Find where the given text appears and provide that cell's center as (x, y) coordinate. 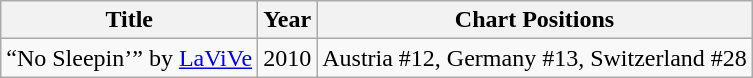
Austria #12, Germany #13, Switzerland #28 (535, 58)
“No Sleepin’” by LaViVe (130, 58)
Year (288, 20)
2010 (288, 58)
Chart Positions (535, 20)
Title (130, 20)
